Find where the given text appears and provide that cell's center as (x, y) coordinate. 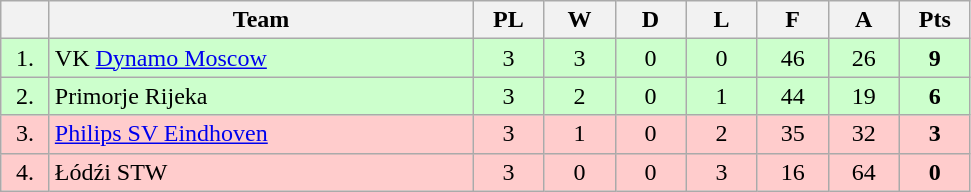
19 (864, 96)
L (722, 20)
PL (508, 20)
16 (792, 172)
1. (26, 58)
9 (934, 58)
Philips SV Eindhoven (261, 134)
3. (26, 134)
VK Dynamo Moscow (261, 58)
Pts (934, 20)
A (864, 20)
Team (261, 20)
64 (864, 172)
35 (792, 134)
26 (864, 58)
F (792, 20)
6 (934, 96)
46 (792, 58)
D (650, 20)
4. (26, 172)
Łódźi STW (261, 172)
2. (26, 96)
W (580, 20)
32 (864, 134)
44 (792, 96)
Primorje Rijeka (261, 96)
